Scan for the cell matching the given text and deliver its [X, Y] coordinate at center. 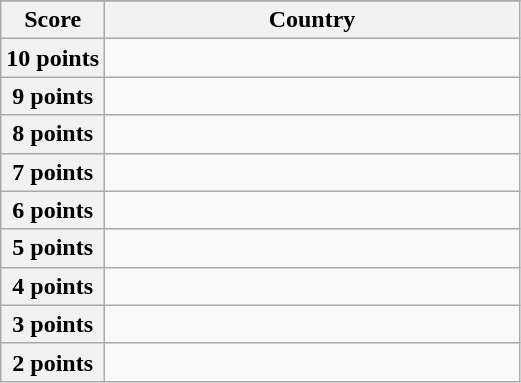
Country [312, 20]
7 points [53, 172]
8 points [53, 134]
6 points [53, 210]
10 points [53, 58]
9 points [53, 96]
5 points [53, 248]
4 points [53, 286]
Score [53, 20]
2 points [53, 362]
3 points [53, 324]
